Identify which cell holds the provided text, then report its (X, Y) central coordinate. 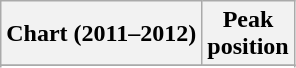
Peakposition (248, 34)
Chart (2011–2012) (102, 34)
